Scan for the cell matching the given text and deliver its (X, Y) coordinate at center. 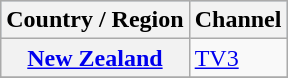
Channel (238, 20)
New Zealand (95, 58)
TV3 (238, 58)
Country / Region (95, 20)
